Return the (x, y) coordinate for the center point of the cell that contains the specified text.  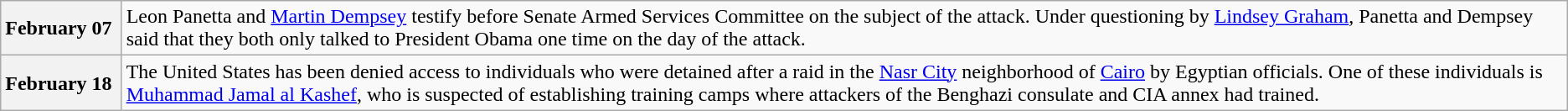
February 07 (61, 29)
February 18 (61, 82)
